Return [X, Y] of the center of cell containing provided text 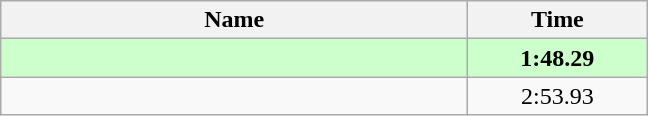
Time [558, 20]
2:53.93 [558, 96]
Name [234, 20]
1:48.29 [558, 58]
